Identify which cell holds the provided text, then report its (x, y) central coordinate. 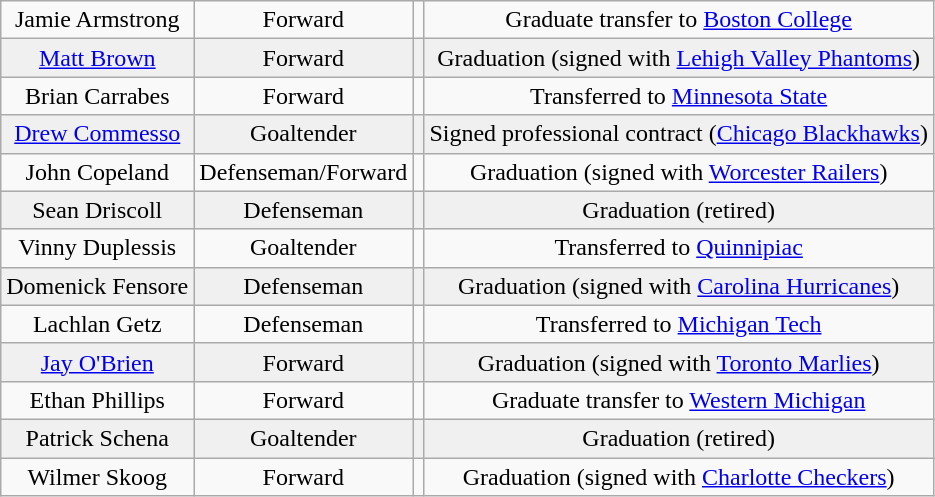
John Copeland (98, 172)
Graduate transfer to Boston College (679, 20)
Transferred to Quinnipiac (679, 248)
Transferred to Minnesota State (679, 96)
Wilmer Skoog (98, 477)
Domenick Fensore (98, 286)
Lachlan Getz (98, 324)
Patrick Schena (98, 438)
Defenseman/Forward (304, 172)
Graduation (signed with Carolina Hurricanes) (679, 286)
Signed professional contract (Chicago Blackhawks) (679, 134)
Graduate transfer to Western Michigan (679, 400)
Ethan Phillips (98, 400)
Transferred to Michigan Tech (679, 324)
Jay O'Brien (98, 362)
Brian Carrabes (98, 96)
Graduation (signed with Charlotte Checkers) (679, 477)
Graduation (signed with Toronto Marlies) (679, 362)
Vinny Duplessis (98, 248)
Graduation (signed with Worcester Railers) (679, 172)
Graduation (signed with Lehigh Valley Phantoms) (679, 58)
Matt Brown (98, 58)
Jamie Armstrong (98, 20)
Sean Driscoll (98, 210)
Drew Commesso (98, 134)
